Return the (X, Y) coordinate for the center point of the cell that contains the specified text.  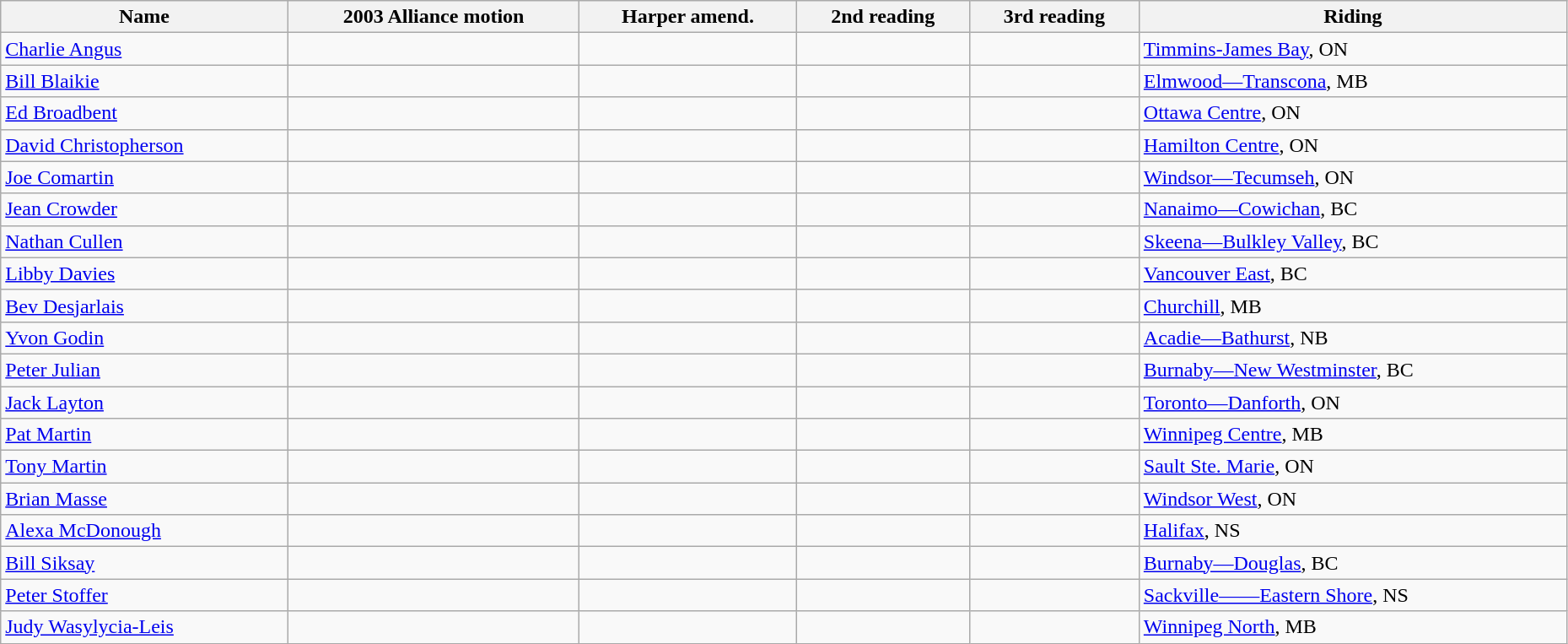
Ottawa Centre, ON (1353, 113)
Burnaby—Douglas, BC (1353, 563)
Judy Wasylycia-Leis (145, 627)
Jean Crowder (145, 209)
Alexa McDonough (145, 531)
Bev Desjarlais (145, 306)
Sault Ste. Marie, ON (1353, 467)
Bill Siksay (145, 563)
Timmins-James Bay, ON (1353, 49)
Yvon Godin (145, 338)
Joe Comartin (145, 177)
Sackville——Eastern Shore, NS (1353, 595)
Riding (1353, 17)
Nathan Cullen (145, 241)
Pat Martin (145, 435)
Vancouver East, BC (1353, 273)
Tony Martin (145, 467)
Jack Layton (145, 403)
3rd reading (1054, 17)
Churchill, MB (1353, 306)
Charlie Angus (145, 49)
Peter Stoffer (145, 595)
Elmwood—Transcona, MB (1353, 81)
Ed Broadbent (145, 113)
2003 Alliance motion (434, 17)
Brian Masse (145, 499)
Halifax, NS (1353, 531)
Winnipeg North, MB (1353, 627)
Windsor—Tecumseh, ON (1353, 177)
Peter Julian (145, 370)
Harper amend. (688, 17)
Bill Blaikie (145, 81)
Windsor West, ON (1353, 499)
Acadie—Bathurst, NB (1353, 338)
Nanaimo—Cowichan, BC (1353, 209)
Winnipeg Centre, MB (1353, 435)
Libby Davies (145, 273)
Hamilton Centre, ON (1353, 145)
Toronto—Danforth, ON (1353, 403)
David Christopherson (145, 145)
Skeena—Bulkley Valley, BC (1353, 241)
Burnaby—New Westminster, BC (1353, 370)
2nd reading (882, 17)
Name (145, 17)
